Capture the cell that displays the provided text and extract its [x, y] central coordinate. 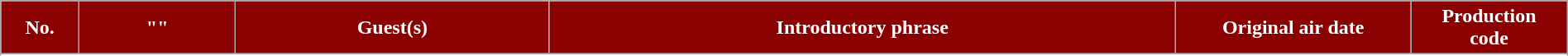
Introductory phrase [863, 28]
Production code [1489, 28]
"" [157, 28]
Original air date [1293, 28]
Guest(s) [392, 28]
No. [40, 28]
